Capture the cell that displays the provided text and extract its [X, Y] central coordinate. 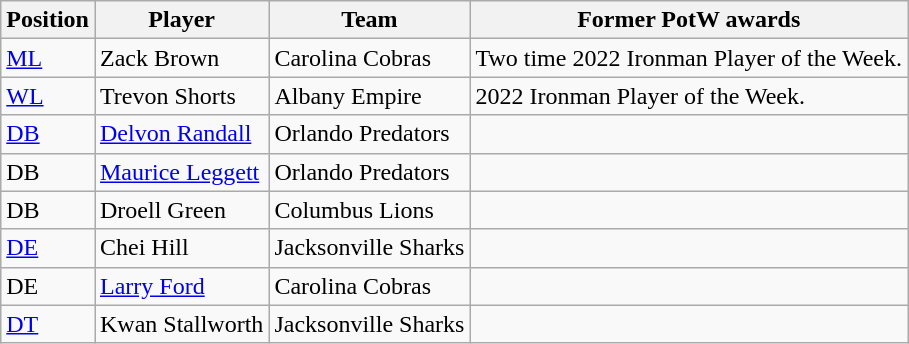
Zack Brown [181, 58]
Droell Green [181, 210]
Delvon Randall [181, 134]
Kwan Stallworth [181, 324]
Two time 2022 Ironman Player of the Week. [689, 58]
2022 Ironman Player of the Week. [689, 96]
Player [181, 20]
Trevon Shorts [181, 96]
DT [48, 324]
Chei Hill [181, 248]
Position [48, 20]
Former PotW awards [689, 20]
Team [370, 20]
Columbus Lions [370, 210]
Larry Ford [181, 286]
Maurice Leggett [181, 172]
WL [48, 96]
ML [48, 58]
Albany Empire [370, 96]
